Extract the (x, y) coordinate from the center of the cell holding the provided text.  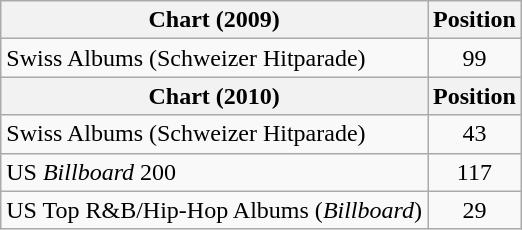
Chart (2010) (214, 96)
117 (475, 172)
29 (475, 210)
43 (475, 134)
US Billboard 200 (214, 172)
US Top R&B/Hip-Hop Albums (Billboard) (214, 210)
Chart (2009) (214, 20)
99 (475, 58)
